Identify which cell holds the provided text, then report its (X, Y) central coordinate. 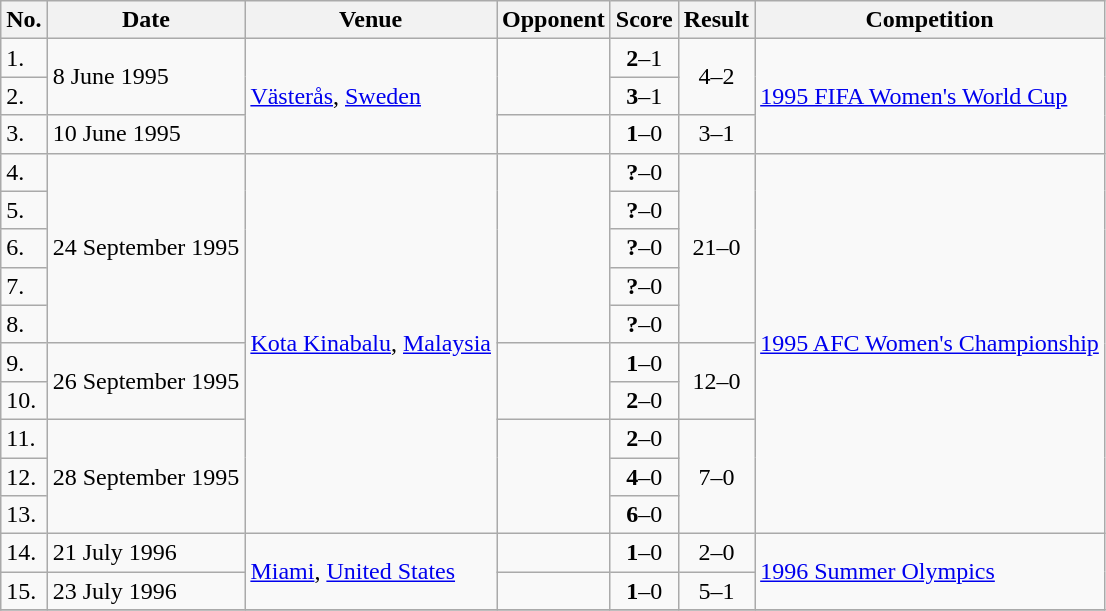
24 September 1995 (146, 248)
5. (24, 210)
4–0 (644, 477)
21–0 (716, 248)
No. (24, 20)
4. (24, 172)
14. (24, 553)
Score (644, 20)
10. (24, 400)
1995 FIFA Women's World Cup (930, 96)
10 June 1995 (146, 134)
26 September 1995 (146, 381)
Opponent (554, 20)
1995 AFC Women's Championship (930, 344)
9. (24, 362)
Competition (930, 20)
7. (24, 286)
Kota Kinabalu, Malaysia (371, 344)
1996 Summer Olympics (930, 572)
2–1 (644, 58)
5–1 (716, 591)
8 June 1995 (146, 77)
28 September 1995 (146, 476)
4–2 (716, 77)
1. (24, 58)
12. (24, 477)
15. (24, 591)
11. (24, 438)
6–0 (644, 515)
6. (24, 248)
Miami, United States (371, 572)
8. (24, 324)
Västerås, Sweden (371, 96)
13. (24, 515)
12–0 (716, 381)
3. (24, 134)
Date (146, 20)
Venue (371, 20)
Result (716, 20)
2. (24, 96)
7–0 (716, 476)
21 July 1996 (146, 553)
23 July 1996 (146, 591)
